Identify which cell holds the provided text, then report its [X, Y] central coordinate. 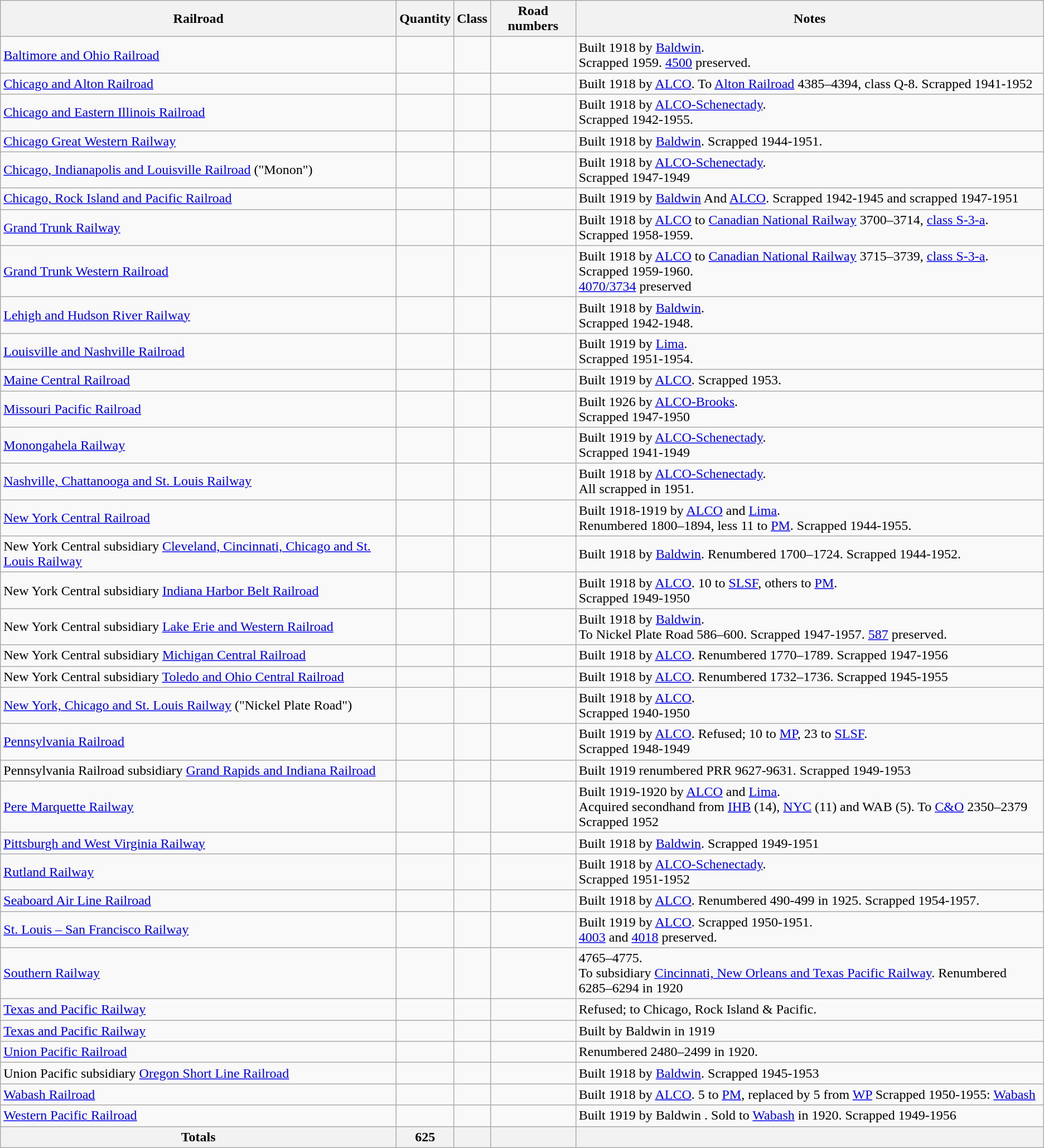
New York, Chicago and St. Louis Railway ("Nickel Plate Road") [199, 705]
Built 1919 renumbered PRR 9627-9631. Scrapped 1949-1953 [810, 770]
Built 1919 by ALCO. Scrapped 1950-1951.4003 and 4018 preserved. [810, 929]
Built 1918 by ALCO. To Alton Railroad 4385–4394, class Q-8. Scrapped 1941-1952 [810, 84]
Road numbers [533, 19]
New York Central subsidiary Cleveland, Cincinnati, Chicago and St. Louis Railway [199, 554]
Seaboard Air Line Railroad [199, 900]
Built 1918 by Baldwin.Scrapped 1959. 4500 preserved. [810, 55]
Louisville and Nashville Railroad [199, 351]
Pittsburgh and West Virginia Railway [199, 843]
New York Central subsidiary Toledo and Ohio Central Railroad [199, 677]
Built 1918 by ALCO-Schenectady.Scrapped 1951-1952 [810, 871]
New York Central subsidiary Michigan Central Railroad [199, 655]
Built 1919 by Lima.Scrapped 1951-1954. [810, 351]
Pennsylvania Railroad subsidiary Grand Rapids and Indiana Railroad [199, 770]
Built 1918 by ALCO. Renumbered 1732–1736. Scrapped 1945-1955 [810, 677]
4765–4775.To subsidiary Cincinnati, New Orleans and Texas Pacific Railway. Renumbered 6285–6294 in 1920 [810, 973]
Grand Trunk Western Railroad [199, 271]
Chicago and Alton Railroad [199, 84]
Quantity [425, 19]
Chicago Great Western Railway [199, 141]
Built 1918 by Baldwin. Renumbered 1700–1724. Scrapped 1944-1952. [810, 554]
625 [425, 1137]
St. Louis – San Francisco Railway [199, 929]
Built 1926 by ALCO-Brooks.Scrapped 1947-1950 [810, 408]
Built 1918 by ALCO-Schenectady.Scrapped 1942-1955. [810, 113]
Union Pacific subsidiary Oregon Short Line Railroad [199, 1073]
Built 1918 by ALCO-Schenectady.All scrapped in 1951. [810, 482]
Class [472, 19]
Built 1918 by ALCO-Schenectady.Scrapped 1947-1949 [810, 170]
Wabash Railroad [199, 1094]
New York Central subsidiary Lake Erie and Western Railroad [199, 627]
Built 1918 by ALCO.Scrapped 1940-1950 [810, 705]
Notes [810, 19]
Chicago, Rock Island and Pacific Railroad [199, 199]
Built 1919 by ALCO-Schenectady.Scrapped 1941-1949 [810, 445]
Lehigh and Hudson River Railway [199, 315]
Nashville, Chattanooga and St. Louis Railway [199, 482]
Renumbered 2480–2499 in 1920. [810, 1052]
Grand Trunk Railway [199, 228]
Built 1918 by ALCO. Renumbered 490-499 in 1925. Scrapped 1954-1957. [810, 900]
Built by Baldwin in 1919 [810, 1031]
Built 1918-1919 by ALCO and Lima.Renumbered 1800–1894, less 11 to PM. Scrapped 1944-1955. [810, 518]
Western Pacific Railroad [199, 1116]
Built 1918 by ALCO. Renumbered 1770–1789. Scrapped 1947-1956 [810, 655]
Built 1919 by ALCO. Scrapped 1953. [810, 380]
Pennsylvania Railroad [199, 742]
Built 1918 by Baldwin. Scrapped 1944-1951. [810, 141]
Built 1918 by ALCO to Canadian National Railway 3715–3739, class S-3-a. Scrapped 1959-1960.4070/3734 preserved [810, 271]
Built 1919-1920 by ALCO and Lima.Acquired secondhand from IHB (14), NYC (11) and WAB (5). To C&O 2350–2379 Scrapped 1952 [810, 807]
Built 1918 by ALCO to Canadian National Railway 3700–3714, class S-3-a. Scrapped 1958-1959. [810, 228]
Built 1919 by Baldwin . Sold to Wabash in 1920. Scrapped 1949-1956 [810, 1116]
Built 1919 by ALCO. Refused; 10 to MP, 23 to SLSF.Scrapped 1948-1949 [810, 742]
Maine Central Railroad [199, 380]
New York Central subsidiary Indiana Harbor Belt Railroad [199, 590]
Monongahela Railway [199, 445]
New York Central Railroad [199, 518]
Built 1919 by Baldwin And ALCO. Scrapped 1942-1945 and scrapped 1947-1951 [810, 199]
Totals [199, 1137]
Missouri Pacific Railroad [199, 408]
Baltimore and Ohio Railroad [199, 55]
Southern Railway [199, 973]
Built 1918 by Baldwin. Scrapped 1949-1951 [810, 843]
Pere Marquette Railway [199, 807]
Built 1918 by ALCO. 10 to SLSF, others to PM.Scrapped 1949-1950 [810, 590]
Built 1918 by Baldwin. Scrapped 1945-1953 [810, 1073]
Chicago, Indianapolis and Louisville Railroad ("Monon") [199, 170]
Built 1918 by Baldwin.To Nickel Plate Road 586–600. Scrapped 1947-1957. 587 preserved. [810, 627]
Built 1918 by ALCO. 5 to PM, replaced by 5 from WP Scrapped 1950-1955: Wabash [810, 1094]
Refused; to Chicago, Rock Island & Pacific. [810, 1010]
Union Pacific Railroad [199, 1052]
Chicago and Eastern Illinois Railroad [199, 113]
Railroad [199, 19]
Rutland Railway [199, 871]
Built 1918 by Baldwin.Scrapped 1942-1948. [810, 315]
